Detect which cell encompasses the target text, then output its [x, y] center coordinate. 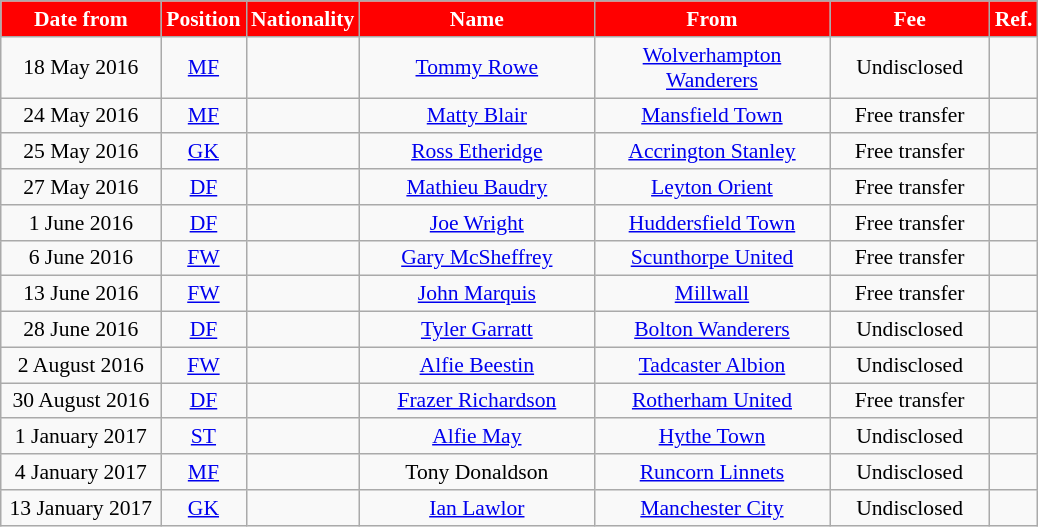
Mathieu Baudry [476, 187]
ST [204, 437]
1 January 2017 [81, 437]
Gary McSheffrey [476, 258]
Hythe Town [712, 437]
27 May 2016 [81, 187]
Bolton Wanderers [712, 330]
Millwall [712, 294]
Alfie Beestin [476, 365]
25 May 2016 [81, 152]
Scunthorpe United [712, 258]
Manchester City [712, 508]
13 June 2016 [81, 294]
Tadcaster Albion [712, 365]
1 June 2016 [81, 223]
Wolverhampton Wanderers [712, 68]
Tony Donaldson [476, 472]
Tyler Garratt [476, 330]
2 August 2016 [81, 365]
Date from [81, 19]
Accrington Stanley [712, 152]
Name [476, 19]
18 May 2016 [81, 68]
Position [204, 19]
Huddersfield Town [712, 223]
John Marquis [476, 294]
Rotherham United [712, 401]
Mansfield Town [712, 116]
Tommy Rowe [476, 68]
28 June 2016 [81, 330]
30 August 2016 [81, 401]
Ross Etheridge [476, 152]
Nationality [302, 19]
From [712, 19]
13 January 2017 [81, 508]
24 May 2016 [81, 116]
Leyton Orient [712, 187]
Runcorn Linnets [712, 472]
Matty Blair [476, 116]
Ian Lawlor [476, 508]
Alfie May [476, 437]
Joe Wright [476, 223]
Frazer Richardson [476, 401]
4 January 2017 [81, 472]
6 June 2016 [81, 258]
Ref. [1014, 19]
Fee [910, 19]
